Scan for the cell matching the given text and deliver its (x, y) coordinate at center. 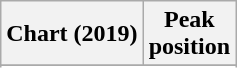
Peak position (189, 34)
Chart (2019) (72, 34)
